Capture the cell that displays the provided text and extract its [x, y] central coordinate. 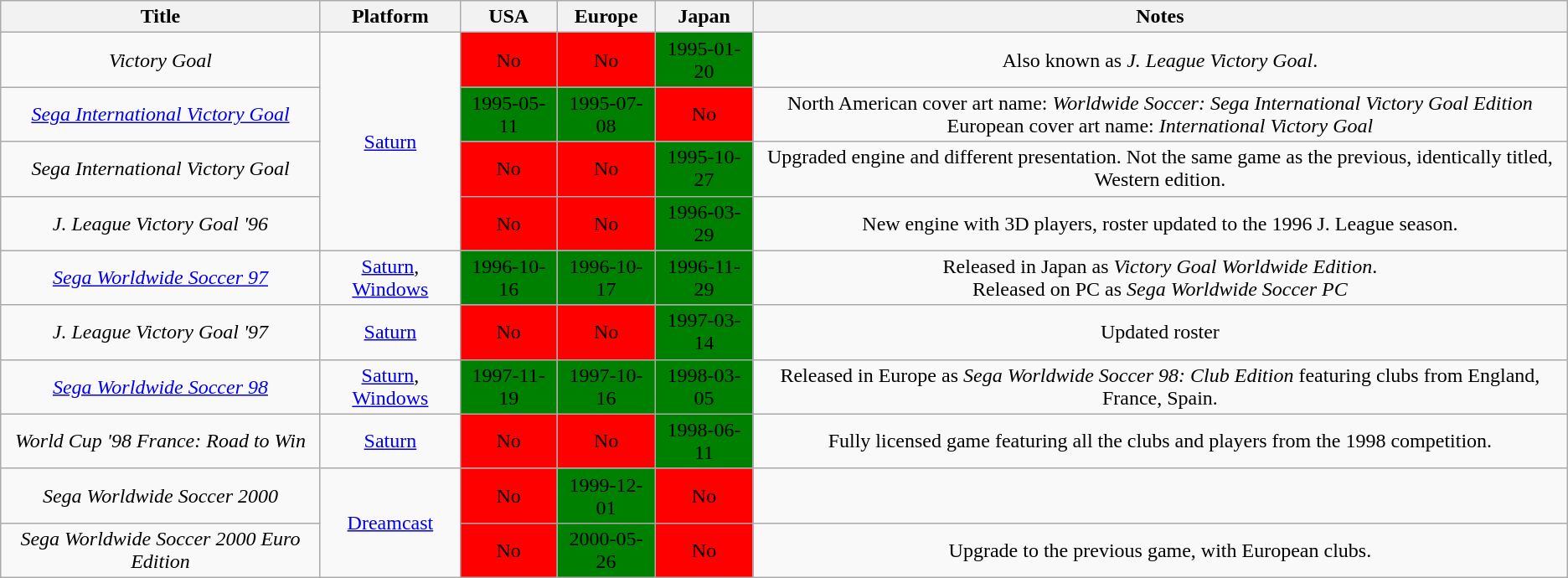
1998-06-11 [704, 441]
1995-07-08 [606, 114]
Sega Worldwide Soccer 2000 Euro Edition [161, 550]
1997-11-19 [509, 387]
Notes [1161, 17]
Dreamcast [390, 523]
New engine with 3D players, roster updated to the 1996 J. League season. [1161, 223]
Upgrade to the previous game, with European clubs. [1161, 550]
1997-03-14 [704, 332]
Sega Worldwide Soccer 98 [161, 387]
Released in Europe as Sega Worldwide Soccer 98: Club Edition featuring clubs from England, France, Spain. [1161, 387]
Victory Goal [161, 60]
1995-05-11 [509, 114]
Released in Japan as Victory Goal Worldwide Edition. Released on PC as Sega Worldwide Soccer PC [1161, 278]
J. League Victory Goal '96 [161, 223]
2000-05-26 [606, 550]
1996-10-16 [509, 278]
North American cover art name: Worldwide Soccer: Sega International Victory Goal Edition European cover art name: International Victory Goal [1161, 114]
1996-11-29 [704, 278]
USA [509, 17]
Upgraded engine and different presentation. Not the same game as the previous, identically titled, Western edition. [1161, 169]
1995-01-20 [704, 60]
Sega Worldwide Soccer 97 [161, 278]
World Cup '98 France: Road to Win [161, 441]
1995-10-27 [704, 169]
Title [161, 17]
1999-12-01 [606, 496]
Platform [390, 17]
Fully licensed game featuring all the clubs and players from the 1998 competition. [1161, 441]
Europe [606, 17]
1997-10-16 [606, 387]
J. League Victory Goal '97 [161, 332]
Also known as J. League Victory Goal. [1161, 60]
Japan [704, 17]
1996-10-17 [606, 278]
Sega Worldwide Soccer 2000 [161, 496]
1998-03-05 [704, 387]
Updated roster [1161, 332]
1996-03-29 [704, 223]
